Output the [X, Y] coordinate of the center of the cell containing the given text.  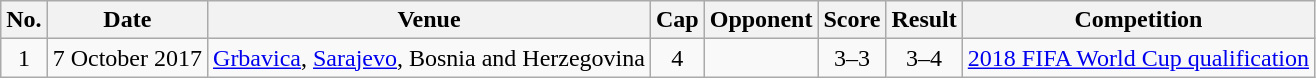
2018 FIFA World Cup qualification [1138, 58]
Score [852, 20]
7 October 2017 [127, 58]
No. [24, 20]
Opponent [761, 20]
Grbavica, Sarajevo, Bosnia and Herzegovina [430, 58]
Result [924, 20]
3–3 [852, 58]
1 [24, 58]
Date [127, 20]
Venue [430, 20]
4 [677, 58]
3–4 [924, 58]
Cap [677, 20]
Competition [1138, 20]
